Detect which cell encompasses the target text, then output its (X, Y) center coordinate. 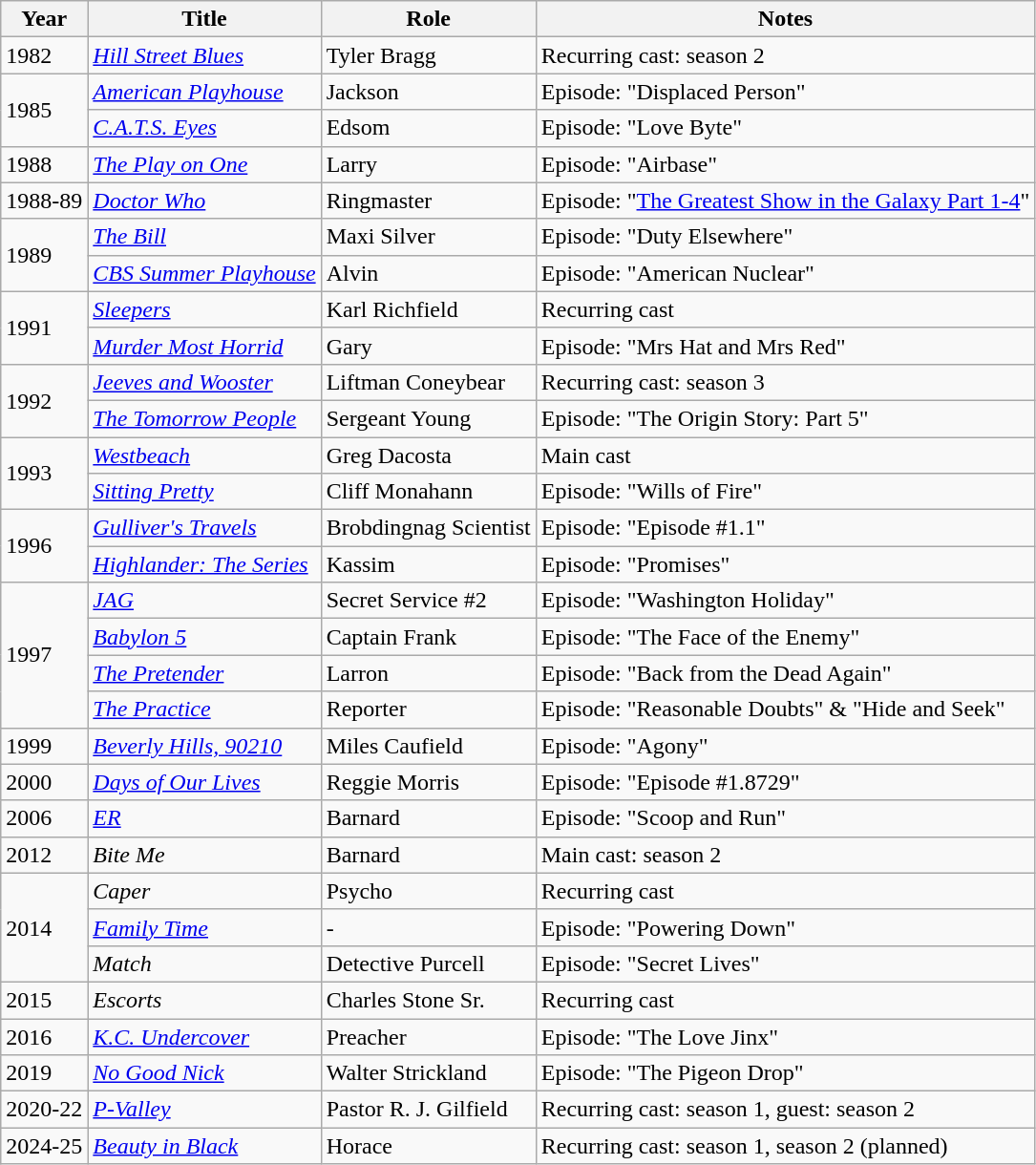
1988 (44, 164)
Match (204, 964)
Karl Richfield (428, 309)
Beverly Hills, 90210 (204, 746)
1985 (44, 110)
Sleepers (204, 309)
1982 (44, 55)
Jeeves and Wooster (204, 382)
- (428, 927)
2019 (44, 1073)
Episode: "Powering Down" (785, 927)
C.A.T.S. Eyes (204, 128)
2012 (44, 855)
Episode: "Washington Holiday" (785, 601)
2015 (44, 1000)
American Playhouse (204, 92)
Episode: "Promises" (785, 564)
Family Time (204, 927)
2006 (44, 818)
Ringmaster (428, 201)
Reporter (428, 710)
The Bill (204, 237)
Alvin (428, 273)
Charles Stone Sr. (428, 1000)
Sitting Pretty (204, 492)
1988-89 (44, 201)
Episode: "Back from the Dead Again" (785, 673)
2016 (44, 1036)
Greg Dacosta (428, 455)
Sergeant Young (428, 418)
Episode: "Reasonable Doubts" & "Hide and Seek" (785, 710)
Title (204, 19)
Horace (428, 1146)
Episode: "Scoop and Run" (785, 818)
Walter Strickland (428, 1073)
Doctor Who (204, 201)
Episode: "Displaced Person" (785, 92)
1991 (44, 328)
Cliff Monahann (428, 492)
JAG (204, 601)
No Good Nick (204, 1073)
Recurring cast: season 1, season 2 (planned) (785, 1146)
Murder Most Horrid (204, 346)
Notes (785, 19)
ER (204, 818)
1993 (44, 474)
Episode: "Airbase" (785, 164)
Year (44, 19)
Tyler Bragg (428, 55)
Gulliver's Travels (204, 528)
Captain Frank (428, 637)
Episode: "The Greatest Show in the Galaxy Part 1-4" (785, 201)
Episode: "Love Byte" (785, 128)
P-Valley (204, 1110)
Edsom (428, 128)
Pastor R. J. Gilfield (428, 1110)
Episode: "Mrs Hat and Mrs Red" (785, 346)
K.C. Undercover (204, 1036)
Highlander: The Series (204, 564)
Beauty in Black (204, 1146)
Westbeach (204, 455)
2020-22 (44, 1110)
Gary (428, 346)
Role (428, 19)
Episode: "Agony" (785, 746)
Episode: "Episode #1.1" (785, 528)
Psycho (428, 891)
2014 (44, 927)
Larron (428, 673)
Episode: "Wills of Fire" (785, 492)
Episode: "The Face of the Enemy" (785, 637)
Brobdingnag Scientist (428, 528)
Episode: "The Pigeon Drop" (785, 1073)
Miles Caufield (428, 746)
1997 (44, 655)
Liftman Coneybear (428, 382)
Episode: "American Nuclear" (785, 273)
1996 (44, 546)
Bite Me (204, 855)
Episode: "Duty Elsewhere" (785, 237)
Larry (428, 164)
Recurring cast: season 1, guest: season 2 (785, 1110)
Episode: "Secret Lives" (785, 964)
The Practice (204, 710)
Episode: "The Origin Story: Part 5" (785, 418)
2024-25 (44, 1146)
Caper (204, 891)
Detective Purcell (428, 964)
The Tomorrow People (204, 418)
Recurring cast: season 2 (785, 55)
Days of Our Lives (204, 782)
Episode: "Episode #1.8729" (785, 782)
1989 (44, 255)
Secret Service #2 (428, 601)
Preacher (428, 1036)
Kassim (428, 564)
Hill Street Blues (204, 55)
2000 (44, 782)
Main cast: season 2 (785, 855)
The Play on One (204, 164)
1992 (44, 400)
Recurring cast: season 3 (785, 382)
Main cast (785, 455)
Episode: "The Love Jinx" (785, 1036)
Maxi Silver (428, 237)
Escorts (204, 1000)
1999 (44, 746)
The Pretender (204, 673)
Jackson (428, 92)
CBS Summer Playhouse (204, 273)
Babylon 5 (204, 637)
Reggie Morris (428, 782)
